Determine the [x, y] coordinate at the center of the cell enclosing the given text.  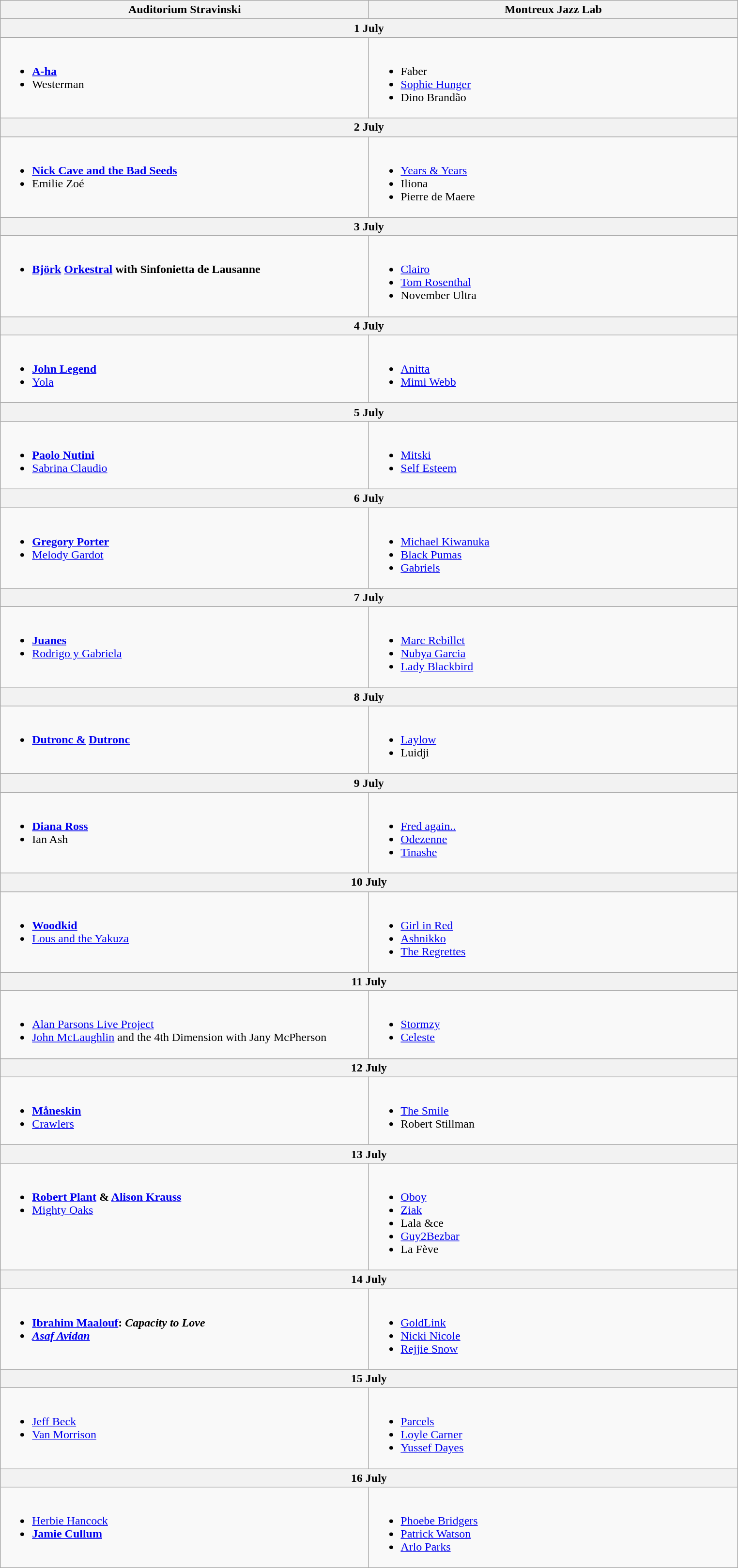
ClairoTom RosenthalNovember Ultra [553, 276]
8 July [369, 697]
Paolo NutiniSabrina Claudio [185, 455]
LaylowLuidji [553, 740]
1 July [369, 28]
John LegendYola [185, 369]
10 July [369, 882]
Phoebe BridgersPatrick WatsonArlo Parks [553, 1527]
Dutronc & Dutronc [185, 740]
13 July [369, 1154]
Montreux Jazz Lab [553, 10]
Michael KiwanukaBlack PumasGabriels [553, 548]
3 July [369, 226]
WoodkidLous and the Yakuza [185, 932]
Diana RossIan Ash [185, 832]
GoldLinkNicki NicoleRejjie Snow [553, 1329]
2 July [369, 127]
OboyZiakLala &ceGuy2BezbarLa Fève [553, 1217]
12 July [369, 1068]
FaberSophie HungerDino Brandão [553, 77]
The SmileRobert Stillman [553, 1111]
MåneskinCrawlers [185, 1111]
Girl in RedAshnikkoThe Regrettes [553, 932]
4 July [369, 326]
15 July [369, 1379]
ParcelsLoyle CarnerYussef Dayes [553, 1429]
Jeff BeckVan Morrison [185, 1429]
A-haWesterman [185, 77]
Alan Parsons Live ProjectJohn McLaughlin and the 4th Dimension with Jany McPherson [185, 1025]
Marc RebilletNubya GarciaLady Blackbird [553, 648]
AnittaMimi Webb [553, 369]
Gregory PorterMelody Gardot [185, 548]
16 July [369, 1478]
Herbie HancockJamie Cullum [185, 1527]
MitskiSelf Esteem [553, 455]
Björk Orkestral with Sinfonietta de Lausanne [185, 276]
Auditorium Stravinski [185, 10]
Years & YearsIlionaPierre de Maere [553, 177]
7 July [369, 598]
Robert Plant & Alison KraussMighty Oaks [185, 1217]
11 July [369, 981]
Nick Cave and the Bad SeedsEmilie Zoé [185, 177]
5 July [369, 412]
Fred again..OdezenneTinashe [553, 832]
JuanesRodrigo y Gabriela [185, 648]
6 July [369, 498]
9 July [369, 783]
Ibrahim Maalouf: Capacity to LoveAsaf Avidan [185, 1329]
14 July [369, 1279]
StormzyCeleste [553, 1025]
